From the cell containing the given text, extract its center point as (x, y) coordinate. 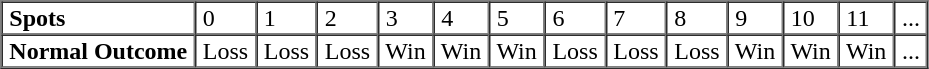
2 (348, 18)
Spots (99, 18)
10 (811, 18)
9 (755, 18)
1 (286, 18)
7 (636, 18)
8 (698, 18)
11 (867, 18)
0 (226, 18)
4 (462, 18)
6 (576, 18)
3 (406, 18)
5 (517, 18)
Normal Outcome (99, 50)
